Output the (X, Y) coordinate of the center of the cell containing the given text.  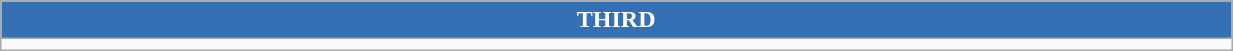
THIRD (616, 20)
